Determine the (x, y) coordinate at the center of the cell enclosing the given text.  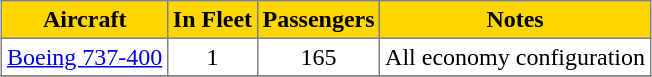
Boeing 737-400 (85, 57)
1 (213, 57)
All economy configuration (515, 57)
165 (318, 57)
Notes (515, 20)
In Fleet (213, 20)
Passengers (318, 20)
Aircraft (85, 20)
